Determine the (X, Y) coordinate at the center of the cell enclosing the given text.  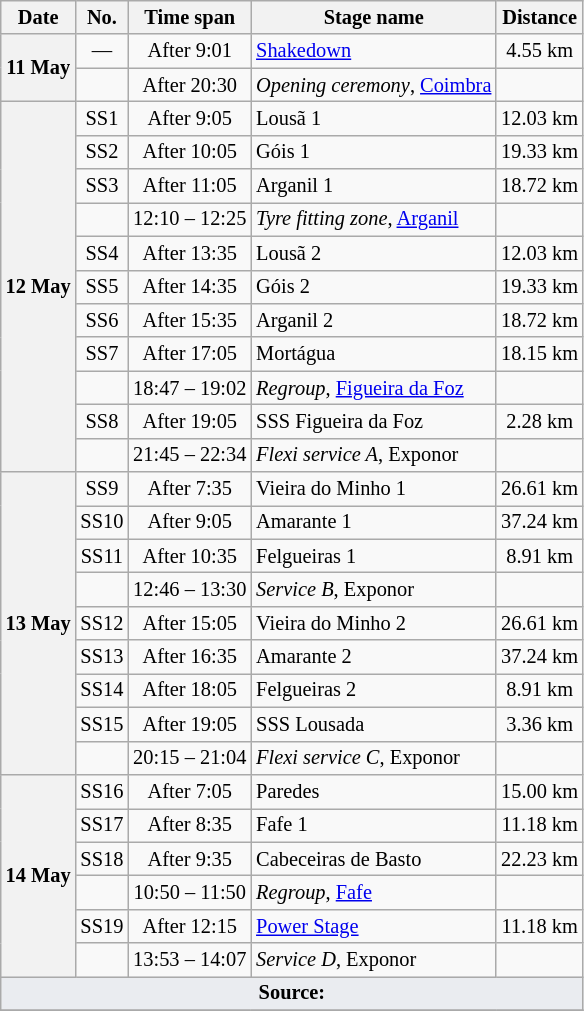
Regroup, Figueira da Foz (374, 388)
13:53 – 14:07 (190, 960)
After 7:05 (190, 791)
SS1 (102, 118)
Service D, Exponor (374, 960)
After 16:35 (190, 657)
SS13 (102, 657)
Paredes (374, 791)
Shakedown (374, 51)
Opening ceremony, Coimbra (374, 85)
SS15 (102, 724)
Flexi service C, Exponor (374, 758)
SSS Lousada (374, 724)
Cabeceiras de Basto (374, 859)
Distance (540, 17)
Service B, Exponor (374, 589)
After 9:35 (190, 859)
Flexi service A, Exponor (374, 455)
12:46 – 13:30 (190, 589)
Arganil 1 (374, 186)
SS7 (102, 354)
Arganil 2 (374, 320)
SS12 (102, 623)
Góis 1 (374, 152)
Time span (190, 17)
Felgueiras 1 (374, 556)
18.15 km (540, 354)
SS3 (102, 186)
Stage name (374, 17)
20:15 – 21:04 (190, 758)
Fafe 1 (374, 825)
21:45 – 22:34 (190, 455)
Regroup, Fafe (374, 892)
SS6 (102, 320)
SSS Figueira da Foz (374, 421)
Date (38, 17)
Lousã 1 (374, 118)
After 20:30 (190, 85)
14 May (38, 875)
After 10:35 (190, 556)
4.55 km (540, 51)
After 15:05 (190, 623)
SS8 (102, 421)
Lousã 2 (374, 253)
Mortágua (374, 354)
15.00 km (540, 791)
Góis 2 (374, 287)
After 7:35 (190, 489)
Tyre fitting zone, Arganil (374, 219)
After 17:05 (190, 354)
After 15:35 (190, 320)
After 10:05 (190, 152)
SS16 (102, 791)
18:47 – 19:02 (190, 388)
After 18:05 (190, 690)
After 8:35 (190, 825)
SS19 (102, 926)
11 May (38, 68)
2.28 km (540, 421)
After 9:01 (190, 51)
SS4 (102, 253)
SS2 (102, 152)
After 12:15 (190, 926)
SS9 (102, 489)
12:10 – 12:25 (190, 219)
SS10 (102, 522)
SS14 (102, 690)
Vieira do Minho 2 (374, 623)
3.36 km (540, 724)
Amarante 1 (374, 522)
Source: (292, 993)
13 May (38, 624)
SS18 (102, 859)
After 13:35 (190, 253)
Vieira do Minho 1 (374, 489)
— (102, 51)
22.23 km (540, 859)
Power Stage (374, 926)
Amarante 2 (374, 657)
No. (102, 17)
SS17 (102, 825)
SS11 (102, 556)
12 May (38, 286)
Felgueiras 2 (374, 690)
10:50 – 11:50 (190, 892)
After 11:05 (190, 186)
SS5 (102, 287)
After 14:35 (190, 287)
